Identify which cell holds the provided text, then report its [x, y] central coordinate. 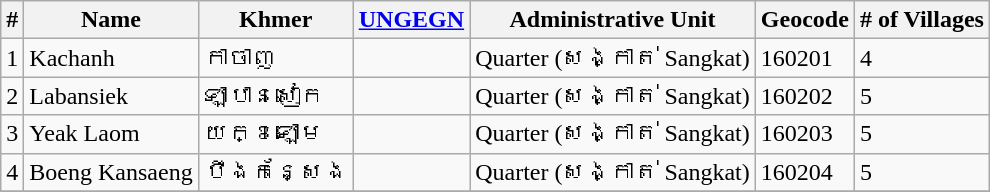
Boeng Kansaeng [111, 172]
# of Villages [922, 20]
160204 [804, 172]
1 [12, 58]
Kachanh [111, 58]
ឡាបានសៀក [276, 96]
Administrative Unit [613, 20]
UNGEGN [411, 20]
បឹងកន្សែង [276, 172]
Labansiek [111, 96]
កាចាញ [276, 58]
3 [12, 134]
Khmer [276, 20]
Geocode [804, 20]
យក្ខឡោម [276, 134]
# [12, 20]
Name [111, 20]
2 [12, 96]
160201 [804, 58]
160202 [804, 96]
Yeak Laom [111, 134]
160203 [804, 134]
